Return [X, Y] of the center of cell containing provided text 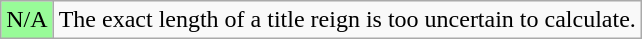
The exact length of a title reign is too uncertain to calculate. [347, 20]
N/A [27, 20]
